Detect which cell encompasses the target text, then output its (X, Y) center coordinate. 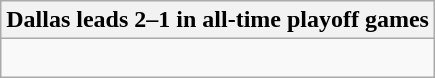
Dallas leads 2–1 in all-time playoff games (218, 20)
